Locate the cell with the specified text and output its (x, y) center coordinate. 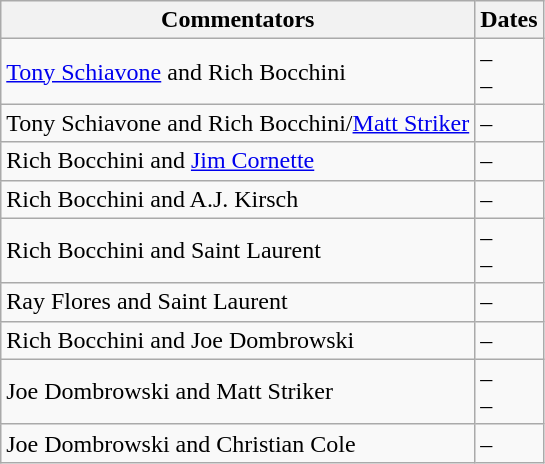
Tony Schiavone and Rich Bocchini/Matt Striker (238, 123)
Ray Flores and Saint Laurent (238, 302)
Dates (509, 20)
Joe Dombrowski and Christian Cole (238, 443)
Rich Bocchini and Joe Dombrowski (238, 340)
Joe Dombrowski and Matt Striker (238, 392)
Tony Schiavone and Rich Bocchini (238, 72)
Commentators (238, 20)
Rich Bocchini and Saint Laurent (238, 250)
Rich Bocchini and A.J. Kirsch (238, 199)
Rich Bocchini and Jim Cornette (238, 161)
